Return (X, Y) of the center of cell containing provided text 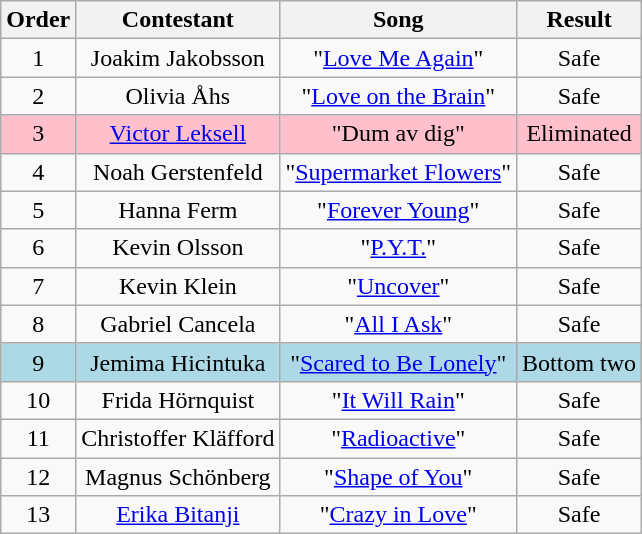
"Supermarket Flowers" (398, 172)
6 (38, 248)
12 (38, 477)
Hanna Ferm (178, 210)
"Uncover" (398, 286)
Gabriel Cancela (178, 324)
Magnus Schönberg (178, 477)
"Shape of You" (398, 477)
3 (38, 134)
Result (580, 20)
Kevin Olsson (178, 248)
13 (38, 515)
Bottom two (580, 362)
"Forever Young" (398, 210)
"P.Y.T." (398, 248)
Olivia Åhs (178, 96)
Song (398, 20)
7 (38, 286)
Contestant (178, 20)
1 (38, 58)
Frida Hörnquist (178, 400)
5 (38, 210)
Kevin Klein (178, 286)
"It Will Rain" (398, 400)
Eliminated (580, 134)
Jemima Hicintuka (178, 362)
"Crazy in Love" (398, 515)
9 (38, 362)
"Love Me Again" (398, 58)
Order (38, 20)
11 (38, 438)
"Radioactive" (398, 438)
"Scared to Be Lonely" (398, 362)
10 (38, 400)
Victor Leksell (178, 134)
2 (38, 96)
Erika Bitanji (178, 515)
8 (38, 324)
Joakim Jakobsson (178, 58)
Christoffer Kläfford (178, 438)
"Love on the Brain" (398, 96)
Noah Gerstenfeld (178, 172)
4 (38, 172)
"All I Ask" (398, 324)
"Dum av dig" (398, 134)
